For the text-containing cell, return its midpoint in (X, Y) coordinate format. 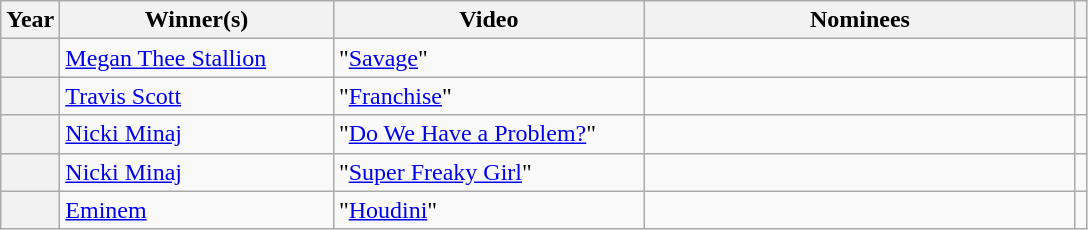
Travis Scott (197, 96)
Year (30, 20)
"Do We Have a Problem?" (488, 134)
"Franchise" (488, 96)
"Savage" (488, 58)
Winner(s) (197, 20)
Nominees (860, 20)
Eminem (197, 210)
Megan Thee Stallion (197, 58)
"Houdini" (488, 210)
"Super Freaky Girl" (488, 172)
Video (488, 20)
